Extract the (X, Y) coordinate from the center of the cell holding the provided text.  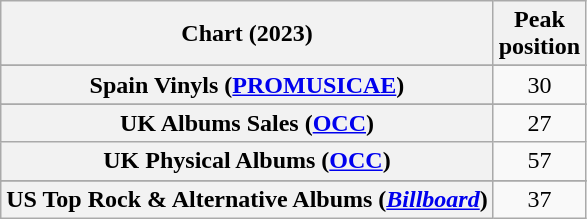
UK Albums Sales (OCC) (247, 123)
27 (539, 123)
US Top Rock & Alternative Albums (Billboard) (247, 199)
37 (539, 199)
57 (539, 161)
30 (539, 85)
UK Physical Albums (OCC) (247, 161)
Chart (2023) (247, 34)
Peakposition (539, 34)
Spain Vinyls (PROMUSICAE) (247, 85)
